Capture the cell that displays the provided text and extract its [X, Y] central coordinate. 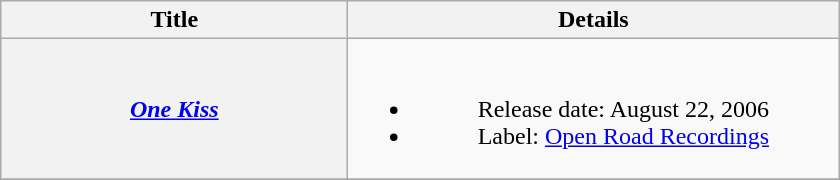
Title [174, 20]
Details [594, 20]
One Kiss [174, 109]
Release date: August 22, 2006Label: Open Road Recordings [594, 109]
